Detect which cell encompasses the target text, then output its [X, Y] center coordinate. 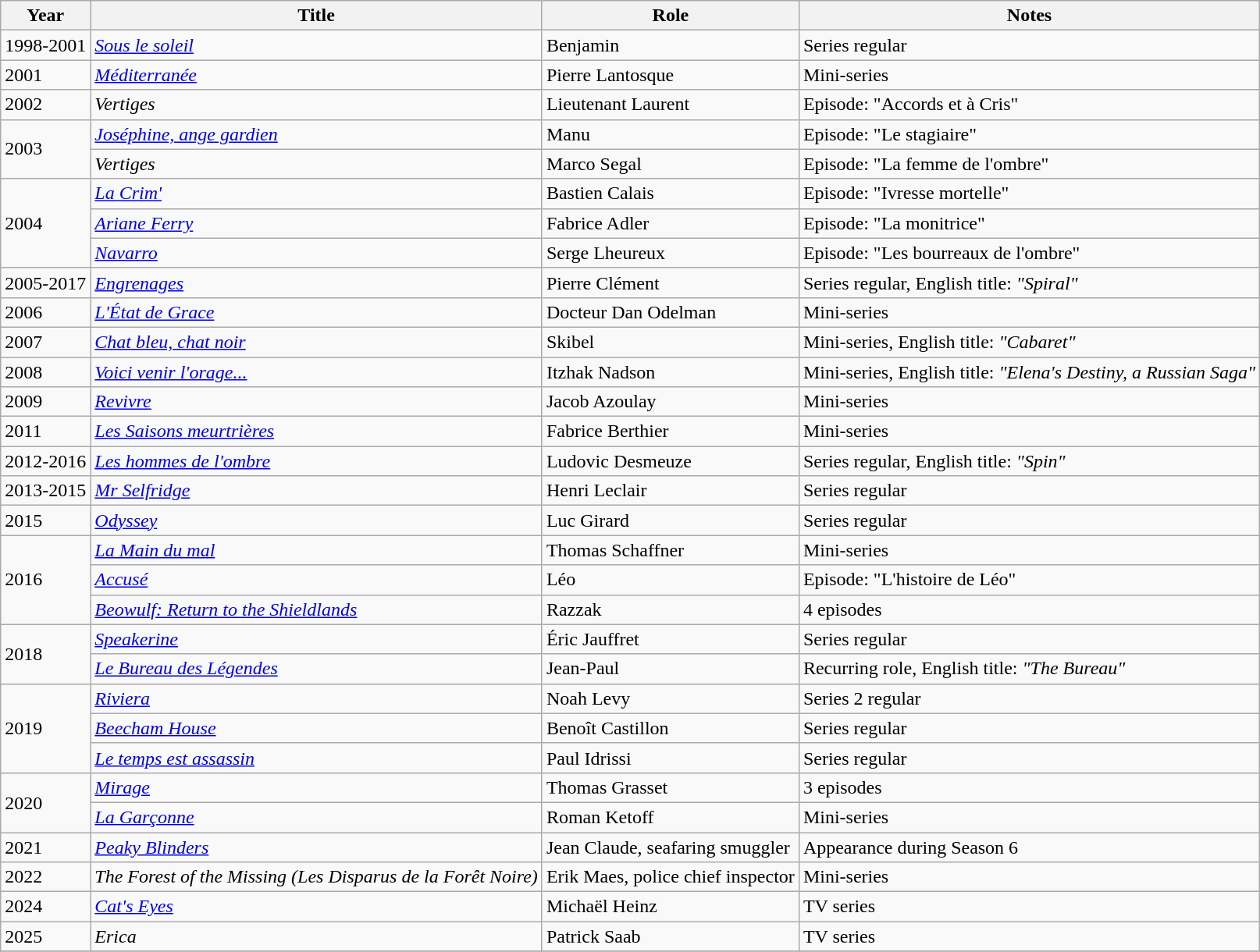
Mirage [317, 787]
Episode: "La monitrice" [1029, 223]
Le temps est assassin [317, 758]
2019 [45, 728]
Episode: "Ivresse mortelle" [1029, 194]
Series 2 regular [1029, 698]
2001 [45, 75]
2008 [45, 372]
2015 [45, 520]
2002 [45, 105]
2003 [45, 149]
2009 [45, 402]
Noah Levy [670, 698]
Episode: "La femme de l'ombre" [1029, 164]
Joséphine, ange gardien [317, 134]
2013-2015 [45, 491]
Thomas Schaffner [670, 550]
Serge Lheureux [670, 253]
Beecham House [317, 728]
2012-2016 [45, 461]
2016 [45, 580]
Revivre [317, 402]
Léo [670, 580]
Role [670, 16]
2005-2017 [45, 282]
Appearance during Season 6 [1029, 847]
L'État de Grace [317, 312]
Lieutenant Laurent [670, 105]
Odyssey [317, 520]
Accusé [317, 580]
Manu [670, 134]
Navarro [317, 253]
Beowulf: Return to the Shieldlands [317, 609]
Itzhak Nadson [670, 372]
Notes [1029, 16]
2007 [45, 342]
Cat's Eyes [317, 907]
Benjamin [670, 45]
Les hommes de l'ombre [317, 461]
Ludovic Desmeuze [670, 461]
Bastien Calais [670, 194]
Recurring role, English title: "The Bureau" [1029, 669]
Voici venir l'orage... [317, 372]
Title [317, 16]
2011 [45, 432]
Ariane Ferry [317, 223]
Pierre Clément [670, 282]
2006 [45, 312]
La Crim' [317, 194]
Sous le soleil [317, 45]
Fabrice Berthier [670, 432]
Series regular, English title: "Spiral" [1029, 282]
Mr Selfridge [317, 491]
2020 [45, 802]
Luc Girard [670, 520]
Episode: "Accords et à Cris" [1029, 105]
Peaky Blinders [317, 847]
Fabrice Adler [670, 223]
Méditerranée [317, 75]
Episode: "L'histoire de Léo" [1029, 580]
Erica [317, 936]
Jean Claude, seafaring smuggler [670, 847]
La Garçonne [317, 817]
Episode: "Le stagiaire" [1029, 134]
Les Saisons meurtrières [317, 432]
Pierre Lantosque [670, 75]
Mini-series, English title: "Elena's Destiny, a Russian Saga" [1029, 372]
Benoît Castillon [670, 728]
Patrick Saab [670, 936]
Speakerine [317, 639]
2018 [45, 654]
2004 [45, 223]
Skibel [670, 342]
Éric Jauffret [670, 639]
Docteur Dan Odelman [670, 312]
Paul Idrissi [670, 758]
3 episodes [1029, 787]
1998-2001 [45, 45]
2021 [45, 847]
2024 [45, 907]
Razzak [670, 609]
Series regular, English title: "Spin" [1029, 461]
The Forest of the Missing (Les Disparus de la Forêt Noire) [317, 877]
Roman Ketoff [670, 817]
Riviera [317, 698]
2022 [45, 877]
Mini-series, English title: "Cabaret" [1029, 342]
Henri Leclair [670, 491]
2025 [45, 936]
Jacob Azoulay [670, 402]
Thomas Grasset [670, 787]
Michaël Heinz [670, 907]
La Main du mal [317, 550]
Erik Maes, police chief inspector [670, 877]
Le Bureau des Légendes [317, 669]
Jean-Paul [670, 669]
Chat bleu, chat noir [317, 342]
Marco Segal [670, 164]
4 episodes [1029, 609]
Episode: "Les bourreaux de l'ombre" [1029, 253]
Engrenages [317, 282]
Year [45, 16]
